Pinpoint the cell where the given text exists, returning its (X, Y) midpoint coordinate. 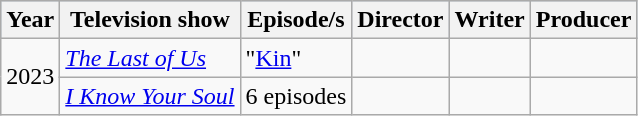
"Kin" (296, 58)
Director (400, 20)
Writer (490, 20)
I Know Your Soul (150, 96)
Year (30, 20)
Television show (150, 20)
Producer (584, 20)
Episode/s (296, 20)
The Last of Us (150, 58)
6 episodes (296, 96)
2023 (30, 77)
